Determine the [x, y] coordinate at the center of the cell enclosing the given text.  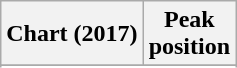
Chart (2017) [72, 34]
Peakposition [189, 34]
